Find where the given text appears and provide that cell's center as [X, Y] coordinate. 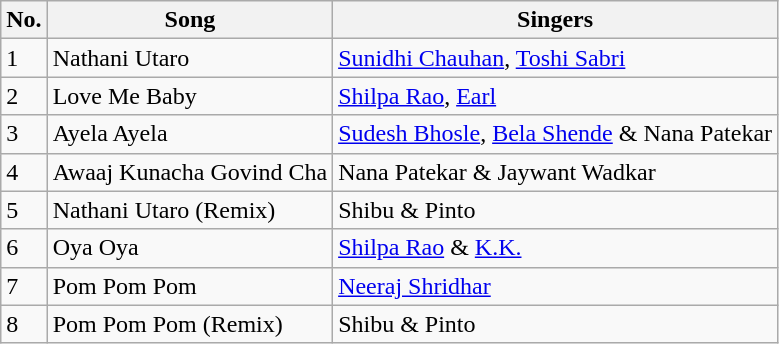
Shilpa Rao & K.K. [556, 248]
Sunidhi Chauhan, Toshi Sabri [556, 58]
4 [24, 172]
7 [24, 286]
8 [24, 324]
Ayela Ayela [190, 134]
Song [190, 20]
Awaaj Kunacha Govind Cha [190, 172]
Neeraj Shridhar [556, 286]
Pom Pom Pom (Remix) [190, 324]
Shilpa Rao, Earl [556, 96]
Sudesh Bhosle, Bela Shende & Nana Patekar [556, 134]
1 [24, 58]
No. [24, 20]
Oya Oya [190, 248]
6 [24, 248]
Love Me Baby [190, 96]
3 [24, 134]
Pom Pom Pom [190, 286]
Singers [556, 20]
Nathani Utaro [190, 58]
2 [24, 96]
Nathani Utaro (Remix) [190, 210]
5 [24, 210]
Nana Patekar & Jaywant Wadkar [556, 172]
